Capture the cell that displays the provided text and extract its [X, Y] central coordinate. 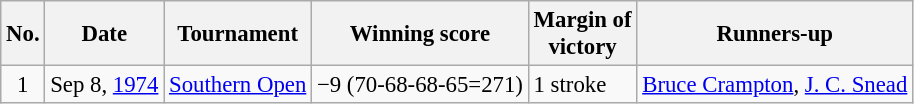
Southern Open [238, 85]
Margin ofvictory [582, 34]
Bruce Crampton, J. C. Snead [775, 85]
Date [104, 34]
−9 (70-68-68-65=271) [420, 85]
Winning score [420, 34]
Tournament [238, 34]
No. [23, 34]
Sep 8, 1974 [104, 85]
1 [23, 85]
Runners-up [775, 34]
1 stroke [582, 85]
